Determine the [X, Y] coordinate at the center of the cell enclosing the given text.  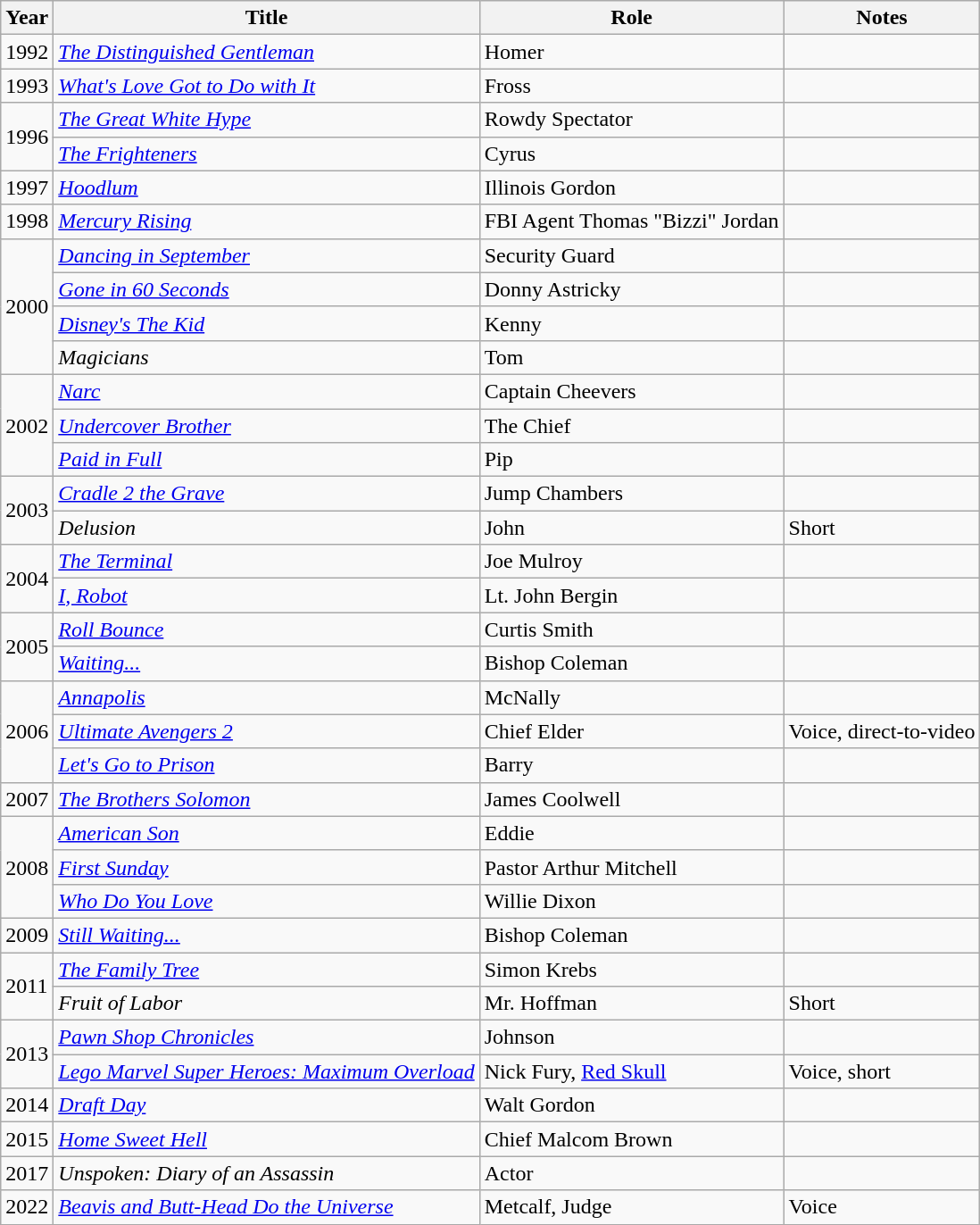
2011 [27, 986]
Nick Fury, Red Skull [632, 1071]
Unspoken: Diary of an Assassin [266, 1173]
Undercover Brother [266, 426]
Cradle 2 the Grave [266, 494]
Waiting... [266, 663]
2007 [27, 799]
2002 [27, 425]
Illinois Gordon [632, 187]
Fross [632, 86]
Narc [266, 391]
John [632, 528]
1992 [27, 52]
Security Guard [632, 255]
2009 [27, 935]
Gone in 60 Seconds [266, 289]
Walt Gordon [632, 1105]
Annapolis [266, 697]
Home Sweet Hell [266, 1139]
Pip [632, 460]
Chief Malcom Brown [632, 1139]
Johnson [632, 1037]
2022 [27, 1207]
2015 [27, 1139]
Draft Day [266, 1105]
Actor [632, 1173]
Role [632, 18]
The Frighteners [266, 154]
Mercury Rising [266, 221]
Lt. John Bergin [632, 596]
Kenny [632, 323]
Barry [632, 765]
2003 [27, 511]
Hoodlum [266, 187]
2005 [27, 646]
James Coolwell [632, 799]
2013 [27, 1054]
Paid in Full [266, 460]
Dancing in September [266, 255]
Joe Mulroy [632, 562]
American Son [266, 833]
The Family Tree [266, 969]
Chief Elder [632, 731]
Rowdy Spectator [632, 120]
Tom [632, 357]
The Distinguished Gentleman [266, 52]
Voice [882, 1207]
First Sunday [266, 867]
The Terminal [266, 562]
Notes [882, 18]
1996 [27, 137]
Curtis Smith [632, 629]
Homer [632, 52]
Simon Krebs [632, 969]
Beavis and Butt-Head Do the Universe [266, 1207]
Roll Bounce [266, 629]
Ultimate Avengers 2 [266, 731]
Who Do You Love [266, 901]
Mr. Hoffman [632, 1004]
Jump Chambers [632, 494]
1993 [27, 86]
Magicians [266, 357]
The Chief [632, 426]
Let's Go to Prison [266, 765]
2008 [27, 867]
2017 [27, 1173]
Willie Dixon [632, 901]
Delusion [266, 528]
Fruit of Labor [266, 1004]
The Great White Hype [266, 120]
What's Love Got to Do with It [266, 86]
Title [266, 18]
Voice, short [882, 1071]
Donny Astricky [632, 289]
Captain Cheevers [632, 391]
Eddie [632, 833]
Lego Marvel Super Heroes: Maximum Overload [266, 1071]
The Brothers Solomon [266, 799]
McNally [632, 697]
2004 [27, 579]
Cyrus [632, 154]
Voice, direct-to-video [882, 731]
1998 [27, 221]
I, Robot [266, 596]
Disney's The Kid [266, 323]
1997 [27, 187]
Metcalf, Judge [632, 1207]
2014 [27, 1105]
Still Waiting... [266, 935]
2000 [27, 306]
FBI Agent Thomas "Bizzi" Jordan [632, 221]
Pawn Shop Chronicles [266, 1037]
2006 [27, 731]
Pastor Arthur Mitchell [632, 867]
Year [27, 18]
